Detect which cell encompasses the target text, then output its (X, Y) center coordinate. 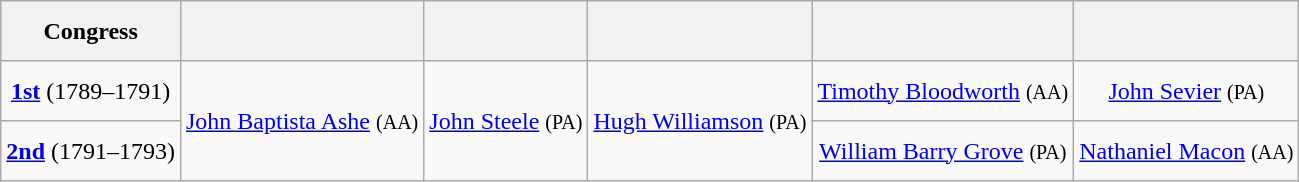
John Sevier (PA) (1186, 91)
John Steele (PA) (506, 121)
John Baptista Ashe (AA) (302, 121)
William Barry Grove (PA) (943, 151)
Timothy Bloodworth (AA) (943, 91)
Nathaniel Macon (AA) (1186, 151)
Congress (91, 31)
1st (1789–1791) (91, 91)
2nd (1791–1793) (91, 151)
Hugh Williamson (PA) (700, 121)
